Provide the [x, y] coordinate of the cell's center where the given text is located.  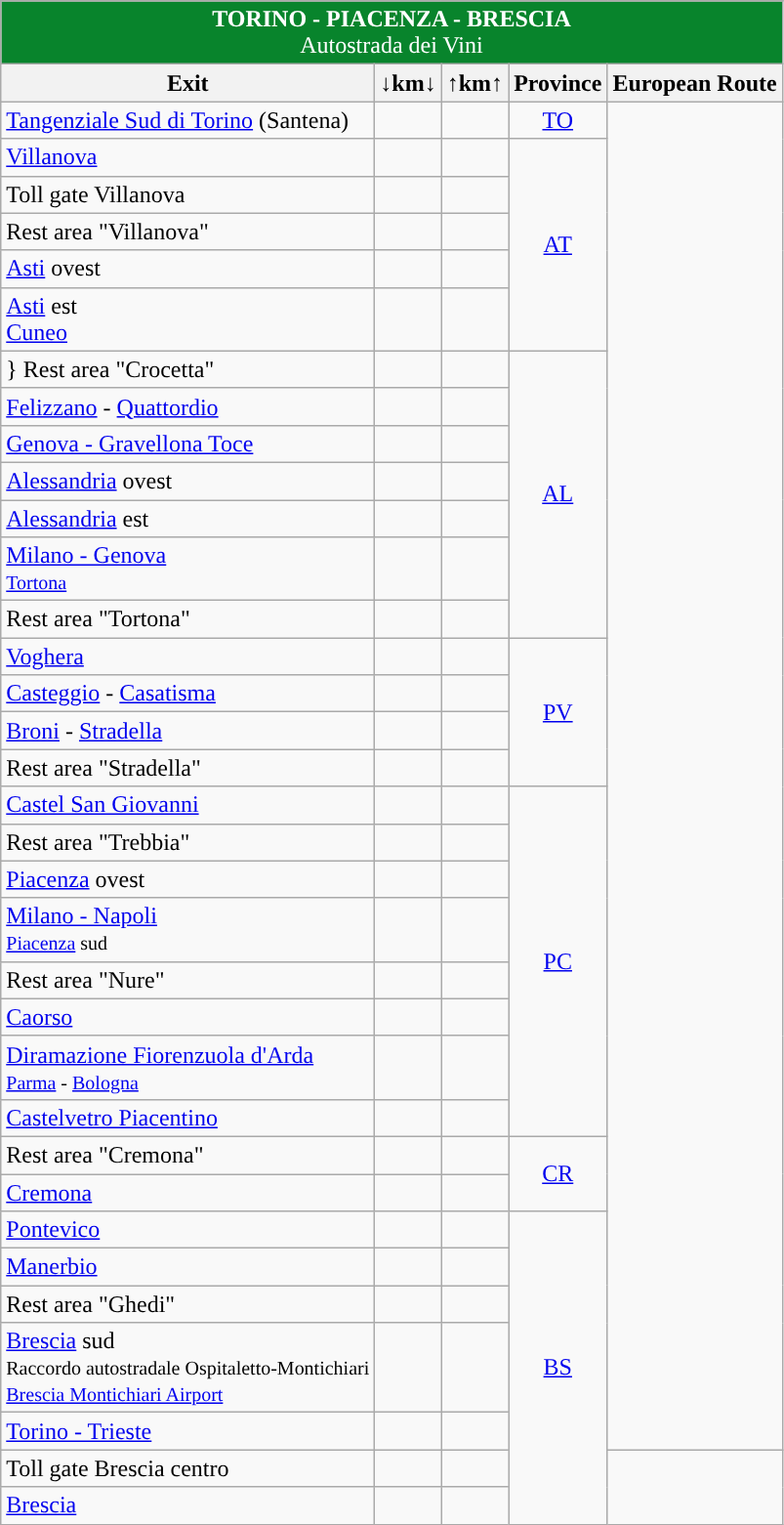
Villanova [187, 157]
AT [558, 244]
Manerbio [187, 1267]
Toll gate Villanova [187, 194]
Piacenza ovest [187, 879]
Brescia sud Raccordo autostradale Ospitaletto-Montichiari Brescia Montichiari Airport [187, 1368]
Rest area "Trebbia" [187, 842]
TO [558, 120]
Rest area "Ghedi" [187, 1304]
PC [558, 961]
Casteggio - Casatisma [187, 694]
Broni - Stradella [187, 731]
PV [558, 712]
Felizzano - Quattordio [187, 406]
Rest area "Nure" [187, 980]
Castel San Giovanni [187, 805]
Milano - Genova Tortona [187, 569]
} Rest area "Crocetta" [187, 369]
CR [558, 1173]
Asti ovest [187, 269]
Brescia [187, 1505]
BS [558, 1368]
Alessandria ovest [187, 481]
Exit [187, 83]
Rest area "Villanova" [187, 232]
Asti est Cuneo [187, 318]
AL [558, 494]
Alessandria est [187, 519]
Milano - Napoli Piacenza sud [187, 930]
Rest area "Cremona" [187, 1155]
Caorso [187, 1017]
Voghera [187, 657]
Pontevico [187, 1230]
Province [558, 83]
Diramazione Fiorenzuola d'Arda Parma - Bologna [187, 1067]
Rest area "Stradella" [187, 768]
European Route [695, 83]
Genova - Gravellona Toce [187, 444]
↑km↑ [475, 83]
Toll gate Brescia centro [187, 1468]
TORINO - PIACENZA - BRESCIAAutostrada dei Vini [392, 33]
Tangenziale Sud di Torino (Santena) [187, 120]
Cremona [187, 1193]
Castelvetro Piacentino [187, 1118]
↓km↓ [408, 83]
Torino - Trieste [187, 1431]
Rest area "Tortona" [187, 619]
